Return the (X, Y) coordinate for the center point of the cell that contains the specified text.  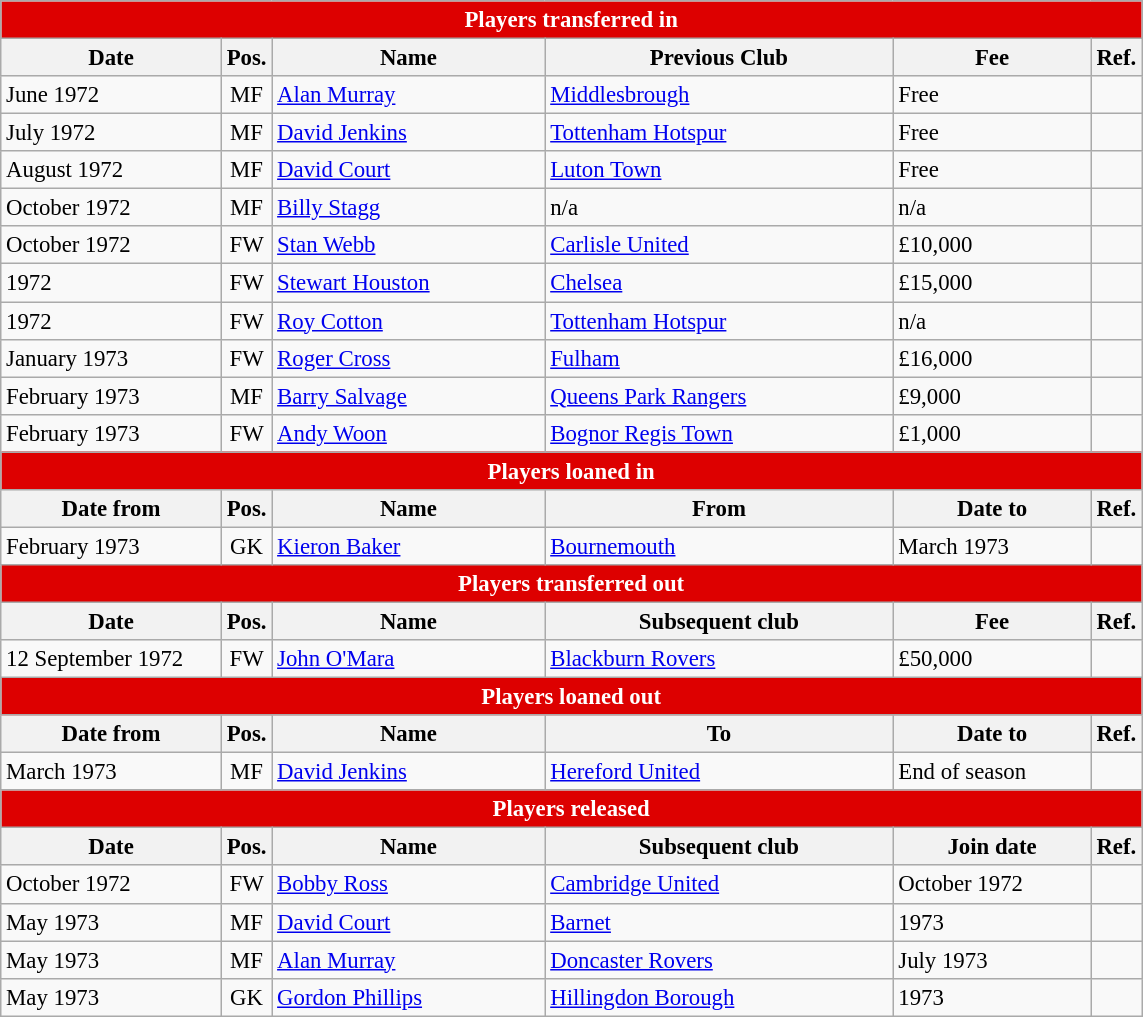
Barry Salvage (408, 396)
Roy Cotton (408, 321)
Carlisle United (719, 245)
Doncaster Rovers (719, 960)
June 1972 (112, 95)
£15,000 (992, 283)
Join date (992, 847)
John O'Mara (408, 659)
£10,000 (992, 245)
Cambridge United (719, 885)
End of season (992, 772)
Middlesbrough (719, 95)
Billy Stagg (408, 208)
Queens Park Rangers (719, 396)
To (719, 734)
Barnet (719, 922)
Stan Webb (408, 245)
Players loaned out (572, 697)
Stewart Houston (408, 283)
Hereford United (719, 772)
Previous Club (719, 58)
Fulham (719, 358)
£16,000 (992, 358)
January 1973 (112, 358)
July 1973 (992, 960)
Luton Town (719, 170)
Hillingdon Borough (719, 997)
12 September 1972 (112, 659)
Bournemouth (719, 546)
Blackburn Rovers (719, 659)
August 1972 (112, 170)
Bognor Regis Town (719, 433)
Players released (572, 809)
Chelsea (719, 283)
Gordon Phillips (408, 997)
£1,000 (992, 433)
Andy Woon (408, 433)
Players transferred out (572, 584)
From (719, 509)
July 1972 (112, 133)
Players transferred in (572, 20)
£50,000 (992, 659)
Roger Cross (408, 358)
£9,000 (992, 396)
Players loaned in (572, 471)
Kieron Baker (408, 546)
Bobby Ross (408, 885)
